Pinpoint the cell where the given text exists, returning its (X, Y) midpoint coordinate. 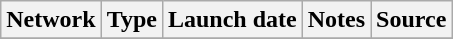
Network (51, 20)
Source (412, 20)
Launch date (232, 20)
Notes (336, 20)
Type (132, 20)
